Detect which cell encompasses the target text, then output its (x, y) center coordinate. 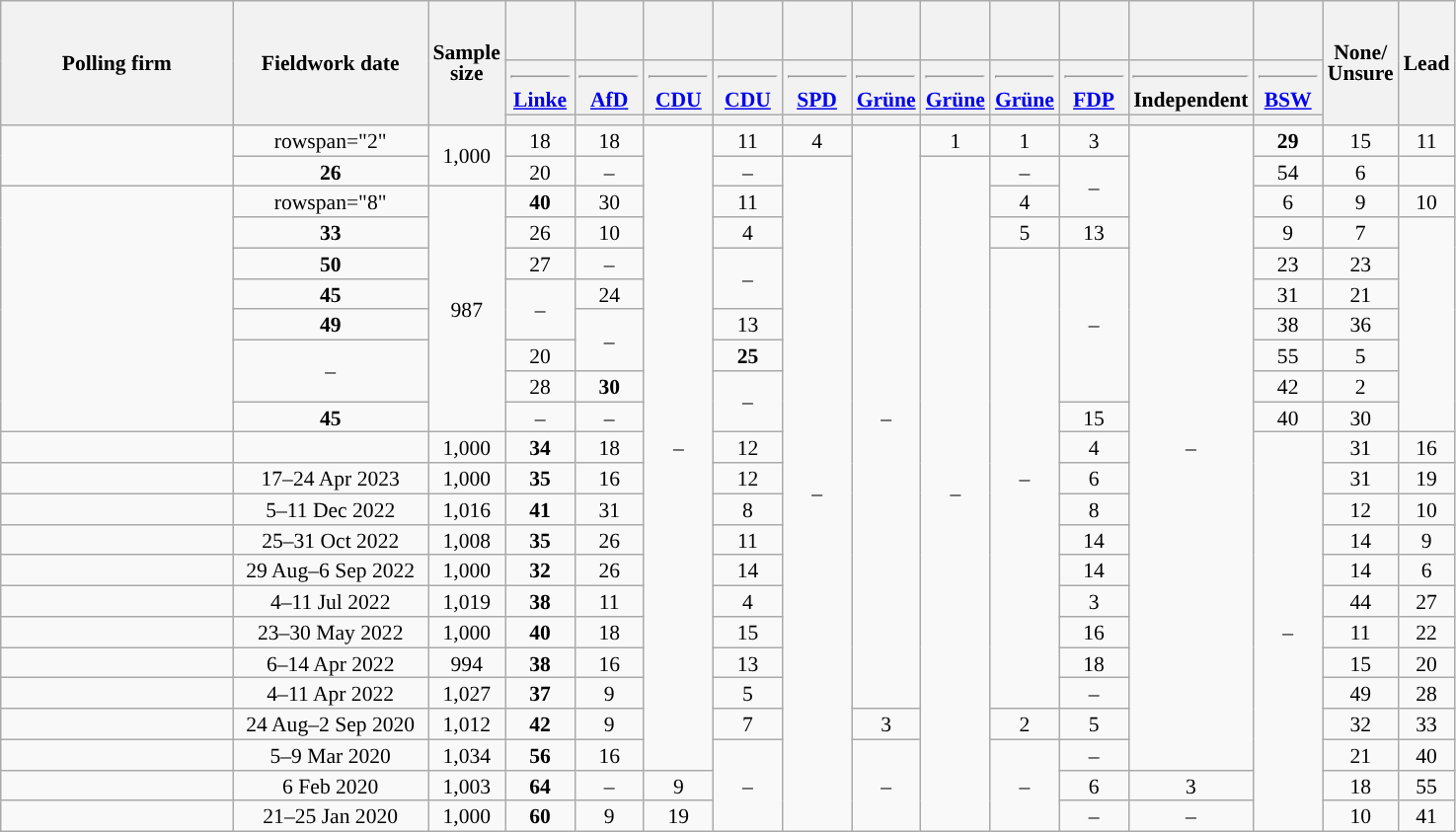
25–31 Oct 2022 (331, 541)
29 Aug–6 Sep 2022 (331, 570)
Fieldwork date (331, 63)
64 (540, 786)
FDP (1094, 88)
None/Unsure (1360, 63)
BSW (1288, 88)
29 (1288, 140)
44 (1360, 602)
Polling firm (116, 63)
50 (331, 263)
Independent (1190, 88)
22 (1427, 632)
1,016 (467, 509)
Lead (1427, 63)
5–11 Dec 2022 (331, 509)
rowspan="8" (331, 201)
24 Aug–2 Sep 2020 (331, 724)
AfD (609, 88)
36 (1360, 326)
21–25 Jan 2020 (331, 817)
25 (747, 355)
1,003 (467, 786)
1,008 (467, 541)
1,034 (467, 754)
60 (540, 817)
4–11 Apr 2022 (331, 693)
Samplesize (467, 63)
56 (540, 754)
23–30 May 2022 (331, 632)
1,027 (467, 693)
rowspan="2" (331, 140)
4–11 Jul 2022 (331, 602)
1,012 (467, 724)
994 (467, 663)
37 (540, 693)
6–14 Apr 2022 (331, 663)
24 (609, 294)
SPD (816, 88)
17–24 Apr 2023 (331, 478)
54 (1288, 172)
1,019 (467, 602)
987 (467, 310)
Linke (540, 88)
6 Feb 2020 (331, 786)
34 (540, 448)
5–9 Mar 2020 (331, 754)
